Capture the cell that displays the provided text and extract its [X, Y] central coordinate. 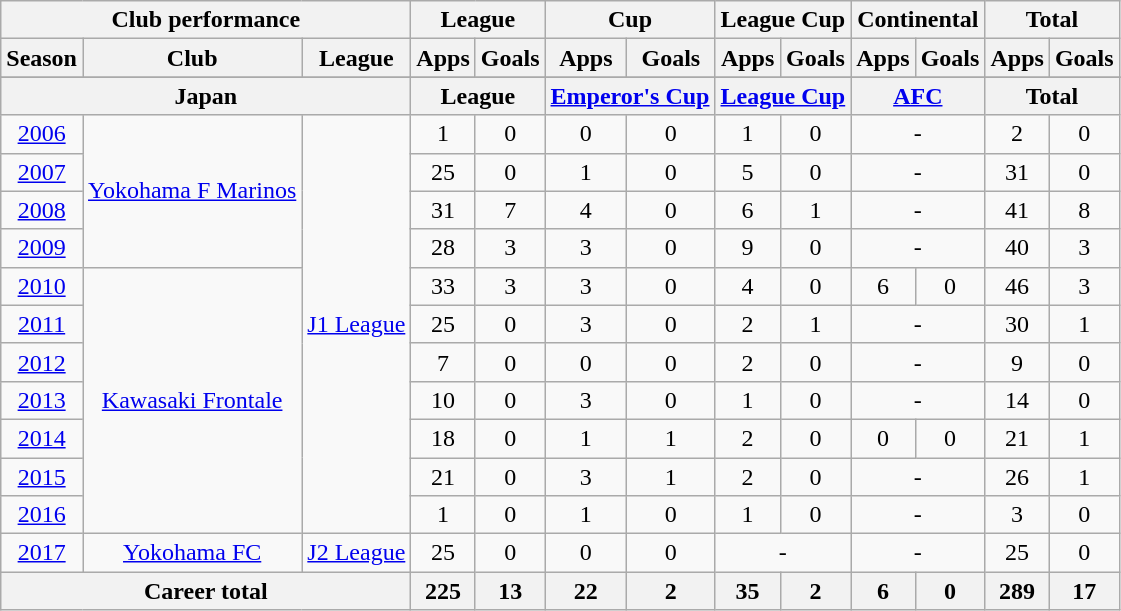
2017 [42, 553]
J2 League [356, 553]
8 [1084, 210]
46 [1017, 286]
2011 [42, 324]
Career total [206, 591]
26 [1017, 477]
2014 [42, 438]
Yokohama FC [192, 553]
2007 [42, 172]
5 [748, 172]
2013 [42, 400]
14 [1017, 400]
J1 League [356, 324]
10 [443, 400]
Club performance [206, 20]
33 [443, 286]
2015 [42, 477]
Kawasaki Frontale [192, 400]
2006 [42, 134]
13 [510, 591]
Yokohama F Marinos [192, 191]
18 [443, 438]
Season [42, 58]
289 [1017, 591]
2016 [42, 515]
AFC [918, 96]
35 [748, 591]
Cup [630, 20]
Japan [206, 96]
41 [1017, 210]
225 [443, 591]
2009 [42, 248]
30 [1017, 324]
Emperor's Cup [630, 96]
28 [443, 248]
2008 [42, 210]
2012 [42, 362]
Club [192, 58]
17 [1084, 591]
22 [586, 591]
40 [1017, 248]
Continental [918, 20]
2010 [42, 286]
